Detect which cell encompasses the target text, then output its [X, Y] center coordinate. 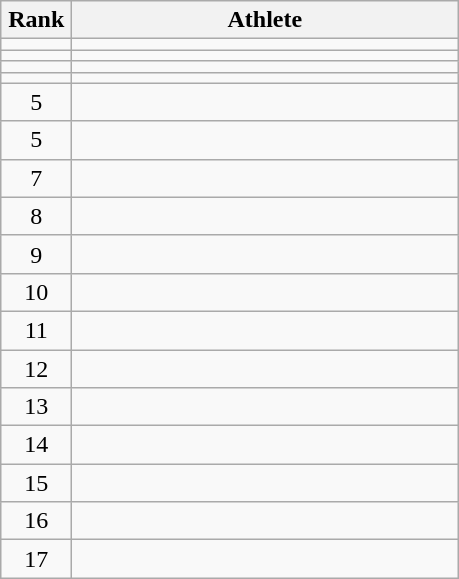
Rank [36, 20]
Athlete [265, 20]
10 [36, 292]
9 [36, 254]
15 [36, 483]
12 [36, 369]
17 [36, 559]
14 [36, 445]
13 [36, 407]
16 [36, 521]
11 [36, 330]
7 [36, 178]
8 [36, 216]
